Return [x, y] of the center of cell containing provided text 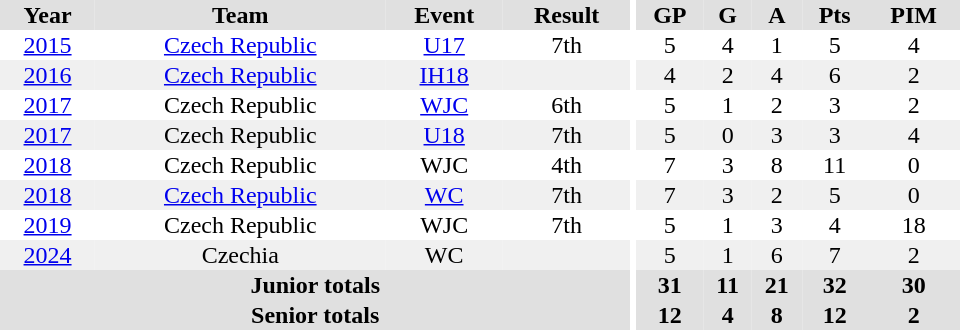
Czechia [240, 255]
U17 [444, 45]
21 [777, 285]
4th [566, 165]
Result [566, 15]
6th [566, 105]
Senior totals [315, 315]
Junior totals [315, 285]
18 [914, 225]
Pts [834, 15]
U18 [444, 135]
2019 [48, 225]
Year [48, 15]
Event [444, 15]
30 [914, 285]
G [728, 15]
32 [834, 285]
31 [670, 285]
IH18 [444, 75]
2024 [48, 255]
Team [240, 15]
PIM [914, 15]
A [777, 15]
GP [670, 15]
2016 [48, 75]
2015 [48, 45]
